Capture the cell that displays the provided text and extract its (x, y) central coordinate. 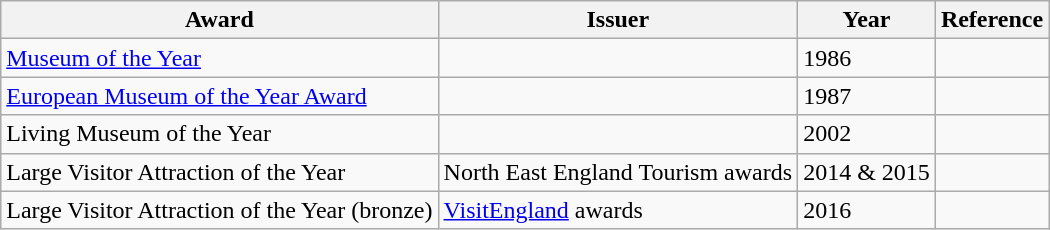
1986 (867, 58)
North East England Tourism awards (618, 172)
Issuer (618, 20)
Reference (992, 20)
Award (220, 20)
2016 (867, 210)
Large Visitor Attraction of the Year (220, 172)
1987 (867, 96)
VisitEngland awards (618, 210)
Large Visitor Attraction of the Year (bronze) (220, 210)
Museum of the Year (220, 58)
Living Museum of the Year (220, 134)
2014 & 2015 (867, 172)
European Museum of the Year Award (220, 96)
Year (867, 20)
2002 (867, 134)
